Output the [X, Y] coordinate of the center of the cell containing the given text.  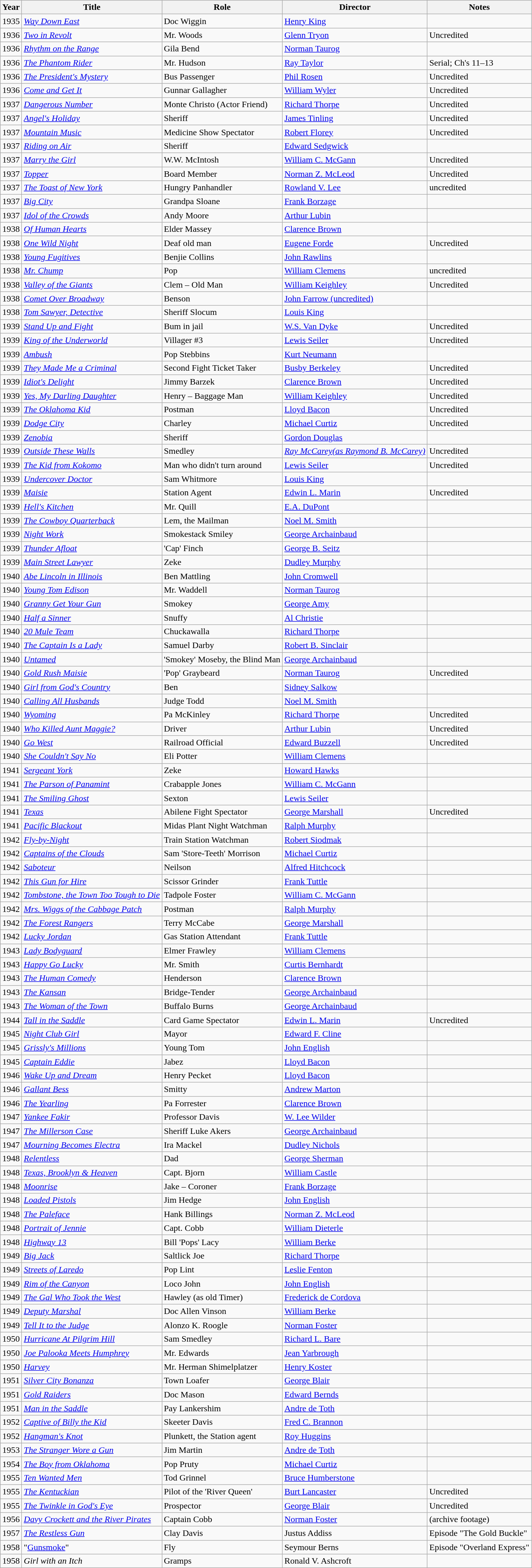
The Stranger Wore a Gun [92, 1450]
Zenobia [92, 437]
Joe Palooka Meets Humphrey [92, 1353]
The Phantom Rider [92, 63]
Young Tom [222, 1048]
Station Agent [222, 493]
Robert B. Sinclair [355, 645]
King of the Underworld [92, 340]
Benson [222, 299]
The Oklahoma Kid [92, 410]
Pop Pruty [222, 1464]
Mr. Edwards [222, 1353]
Hurricane At Pilgrim Hill [92, 1339]
The Forest Rangers [92, 923]
Eli Potter [222, 756]
Rim of the Canyon [92, 1283]
Go West [92, 742]
Doc Mason [222, 1395]
Scissor Grinder [222, 881]
Roy Huggins [355, 1436]
Mr. Quill [222, 507]
Mayor [222, 1034]
Valley of the Giants [92, 285]
The Millerson Case [92, 1131]
Phil Rosen [355, 77]
Skeeter Davis [222, 1422]
Abe Lincoln in Illinois [92, 576]
Card Game Spectator [222, 1020]
Chuckawalla [222, 632]
Railroad Official [222, 742]
1953 [11, 1450]
Sidney Salkow [355, 687]
Mr. Smith [222, 964]
The Woman of the Town [92, 1006]
Ray Taylor [355, 63]
Henry Pecket [222, 1076]
Smedley [222, 451]
Loaded Pistols [92, 1200]
Leslie Fenton [355, 1269]
(archive footage) [480, 1520]
Jim Hedge [222, 1200]
Fly [222, 1547]
Tom Sawyer, Detective [92, 312]
Gordon Douglas [355, 437]
W.S. Van Dyke [355, 326]
Richard L. Bare [355, 1339]
W.W. McIntosh [222, 160]
Burt Lancaster [355, 1491]
Henry King [355, 21]
Ira Mackel [222, 1145]
Hawley (as old Timer) [222, 1298]
Wyoming [92, 715]
William Dieterle [355, 1228]
Stand Up and Fight [92, 326]
Texas, Brooklyn & Heaven [92, 1173]
Angel's Holiday [92, 118]
'Pop' Graybeard [222, 673]
Lem, the Mailman [222, 520]
1954 [11, 1464]
Yes, My Darling Daughter [92, 395]
Happy Go Lucky [92, 964]
Man in the Saddle [92, 1408]
Ben Mattling [222, 576]
Young Tom Edison [92, 590]
Portrait of Jennie [92, 1228]
The President's Mystery [92, 77]
Episode "Overland Express" [480, 1547]
Bum in jail [222, 326]
Gold Raiders [92, 1395]
The Yearling [92, 1103]
Big City [92, 202]
Who Killed Aunt Maggie? [92, 729]
Snuffy [222, 618]
Bridge-Tender [222, 992]
Villager #3 [222, 340]
Outside These Walls [92, 451]
Alonzo K. Roogle [222, 1325]
Maisie [92, 493]
Saboteur [92, 867]
Pacific Blackout [92, 826]
Lady Bodyguard [92, 951]
Curtis Bernhardt [355, 964]
Relentless [92, 1159]
Board Member [222, 174]
Howard Hawks [355, 770]
Two in Revolt [92, 35]
Fred C. Brannon [355, 1422]
Main Street Lawyer [92, 562]
Lucky Jordan [92, 937]
Come and Get It [92, 90]
Year [11, 7]
Captain Eddie [92, 1062]
Comet Over Broadway [92, 299]
Half a Sinner [92, 618]
William Wyler [355, 90]
Monte Christo (Actor Friend) [222, 104]
The Restless Gun [92, 1533]
Andrew Marton [355, 1089]
Crabapple Jones [222, 784]
Man who didn't turn around [222, 465]
W. Lee Wilder [355, 1117]
The Cowboy Quarterback [92, 520]
Terry McCabe [222, 923]
'Smokey' Moseby, the Blind Man [222, 659]
Serial; Ch's 11–13 [480, 63]
Bill 'Pops' Lacy [222, 1242]
Ten Wanted Men [92, 1478]
George Sherman [355, 1159]
Mr. Woods [222, 35]
Edward Bernds [355, 1395]
Mr. Herman Shimelplatzer [222, 1367]
Grissly's Millions [92, 1048]
Wake Up and Dream [92, 1076]
Deputy Marshal [92, 1311]
Captains of the Clouds [92, 854]
Mr. Chump [92, 271]
"Gunsmoke" [92, 1547]
Night Work [92, 534]
The Smiling Ghost [92, 798]
The Paleface [92, 1214]
The Kentuckian [92, 1491]
Train Station Watchman [222, 839]
Loco John [222, 1283]
Driver [222, 729]
John Farrow (uncredited) [355, 299]
Saltlick Joe [222, 1256]
Mourning Becomes Electra [92, 1145]
Alfred Hitchcock [355, 867]
Sexton [222, 798]
Doc Allen Vinson [222, 1311]
Of Human Hearts [92, 229]
Untamed [92, 659]
Abilene Fight Spectator [222, 812]
Granny Get Your Gun [92, 604]
Pop [222, 271]
Clem – Old Man [222, 285]
Grandpa Sloane [222, 202]
Gold Rush Maisie [92, 673]
Pa McKinley [222, 715]
Pop Stebbins [222, 354]
Thunder Afloat [92, 548]
Ambush [92, 354]
Prospector [222, 1506]
Gramps [222, 1561]
Bruce Humberstone [355, 1478]
Moonrise [92, 1186]
Jake – Coroner [222, 1186]
James Tinling [355, 118]
Capt. Cobb [222, 1228]
Mrs. Wiggs of the Cabbage Patch [92, 909]
Jean Yarbrough [355, 1353]
Texas [92, 812]
Calling All Husbands [92, 701]
Buffalo Burns [222, 1006]
The Kansan [92, 992]
Dad [222, 1159]
George B. Seitz [355, 548]
One Wild Night [92, 243]
Notes [480, 7]
Mountain Music [92, 132]
The Captain Is a Lady [92, 645]
Deaf old man [222, 243]
Dangerous Number [92, 104]
Second Fight Ticket Taker [222, 368]
Jim Martin [222, 1450]
Sam Whitmore [222, 479]
Andy Moore [222, 215]
The Kid from Kokomo [92, 465]
1944 [11, 1020]
Rhythm on the Range [92, 49]
Busby Berkeley [355, 368]
George Amy [355, 604]
Al Christie [355, 618]
This Gun for Hire [92, 881]
William Castle [355, 1173]
Elmer Frawley [222, 951]
Pay Lankershim [222, 1408]
The Human Comedy [92, 978]
Elder Massey [222, 229]
Way Down East [92, 21]
Robert Florey [355, 132]
Rowland V. Lee [355, 188]
Midas Plant Night Watchman [222, 826]
Seymour Berns [355, 1547]
1935 [11, 21]
Henry Koster [355, 1367]
John Cromwell [355, 576]
Pilot of the 'River Queen' [222, 1491]
Davy Crockett and the River Pirates [92, 1520]
Benjie Collins [222, 257]
Smokey [222, 604]
Gallant Bess [92, 1089]
Tod Grinnel [222, 1478]
Gunnar Gallagher [222, 90]
Hank Billings [222, 1214]
Town Loafer [222, 1381]
Marry the Girl [92, 160]
Sam Smedley [222, 1339]
Sergeant York [92, 770]
1957 [11, 1533]
Henry – Baggage Man [222, 395]
Hangman's Knot [92, 1436]
Yankee Fakir [92, 1117]
Ben [222, 687]
She Couldn't Say No [92, 756]
Samuel Darby [222, 645]
Sheriff Slocum [222, 312]
Neilson [222, 867]
Edward Buzzell [355, 742]
Ray McCarey(as Raymond B. McCarey) [355, 451]
Role [222, 7]
Harvey [92, 1367]
The Gal Who Took the West [92, 1298]
Eugene Forde [355, 243]
Charley [222, 424]
Idol of the Crowds [92, 215]
Mr. Hudson [222, 63]
Justus Addiss [355, 1533]
Glenn Tryon [355, 35]
Judge Todd [222, 701]
Dudley Nichols [355, 1145]
Doc Wiggin [222, 21]
Hell's Kitchen [92, 507]
Captain Cobb [222, 1520]
Night Club Girl [92, 1034]
Tell It to the Judge [92, 1325]
Professor Davis [222, 1117]
1956 [11, 1520]
Captive of Billy the Kid [92, 1422]
Fly-by-Night [92, 839]
Young Fugitives [92, 257]
Topper [92, 174]
The Parson of Panamint [92, 784]
Bus Passenger [222, 77]
Pop Lint [222, 1269]
They Made Me a Criminal [92, 368]
Streets of Laredo [92, 1269]
Episode "The Gold Buckle" [480, 1533]
Girl from God's Country [92, 687]
Clay Davis [222, 1533]
Sheriff Luke Akers [222, 1131]
The Twinkle in God's Eye [92, 1506]
Undercover Doctor [92, 479]
Tadpole Foster [222, 895]
Henderson [222, 978]
Smokestack Smiley [222, 534]
Edward F. Cline [355, 1034]
Big Jack [92, 1256]
20 Mule Team [92, 632]
Gas Station Attendant [222, 937]
The Boy from Oklahoma [92, 1464]
Jimmy Barzek [222, 382]
Mr. Waddell [222, 590]
Director [355, 7]
Idiot's Delight [92, 382]
Hungry Panhandler [222, 188]
Tall in the Saddle [92, 1020]
Dodge City [92, 424]
Smitty [222, 1089]
Medicine Show Spectator [222, 132]
Dudley Murphy [355, 562]
The Toast of New York [92, 188]
Frederick de Cordova [355, 1298]
Sam 'Store-Teeth' Morrison [222, 854]
Kurt Neumann [355, 354]
Robert Siodmak [355, 839]
Edward Sedgwick [355, 146]
Plunkett, the Station agent [222, 1436]
Jabez [222, 1062]
Ronald V. Ashcroft [355, 1561]
John Rawlins [355, 257]
Capt. Bjorn [222, 1173]
Highway 13 [92, 1242]
Riding on Air [92, 146]
Gila Bend [222, 49]
Tombstone, the Town Too Tough to Die [92, 895]
'Cap' Finch [222, 548]
E.A. DuPont [355, 507]
Girl with an Itch [92, 1561]
Pa Forrester [222, 1103]
Title [92, 7]
Silver City Bonanza [92, 1381]
